Provide the (x, y) coordinate of the cell's center where the given text is located.  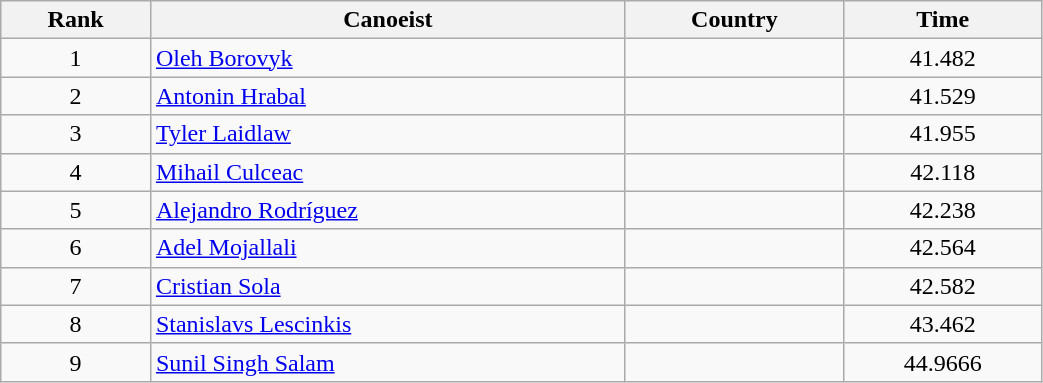
42.564 (942, 248)
Tyler Laidlaw (388, 134)
Rank (76, 20)
Cristian Sola (388, 286)
42.118 (942, 172)
3 (76, 134)
Oleh Borovyk (388, 58)
4 (76, 172)
Time (942, 20)
Adel Mojallali (388, 248)
Canoeist (388, 20)
41.529 (942, 96)
9 (76, 362)
1 (76, 58)
41.955 (942, 134)
Stanislavs Lescinkis (388, 324)
Antonin Hrabal (388, 96)
42.238 (942, 210)
Mihail Culceac (388, 172)
Country (734, 20)
44.9666 (942, 362)
6 (76, 248)
7 (76, 286)
Alejandro Rodríguez (388, 210)
43.462 (942, 324)
2 (76, 96)
41.482 (942, 58)
Sunil Singh Salam (388, 362)
8 (76, 324)
42.582 (942, 286)
5 (76, 210)
